Determine the [X, Y] coordinate at the center of the cell enclosing the given text.  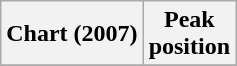
Chart (2007) [72, 34]
Peakposition [189, 34]
